Return (x, y) of the center of cell containing provided text 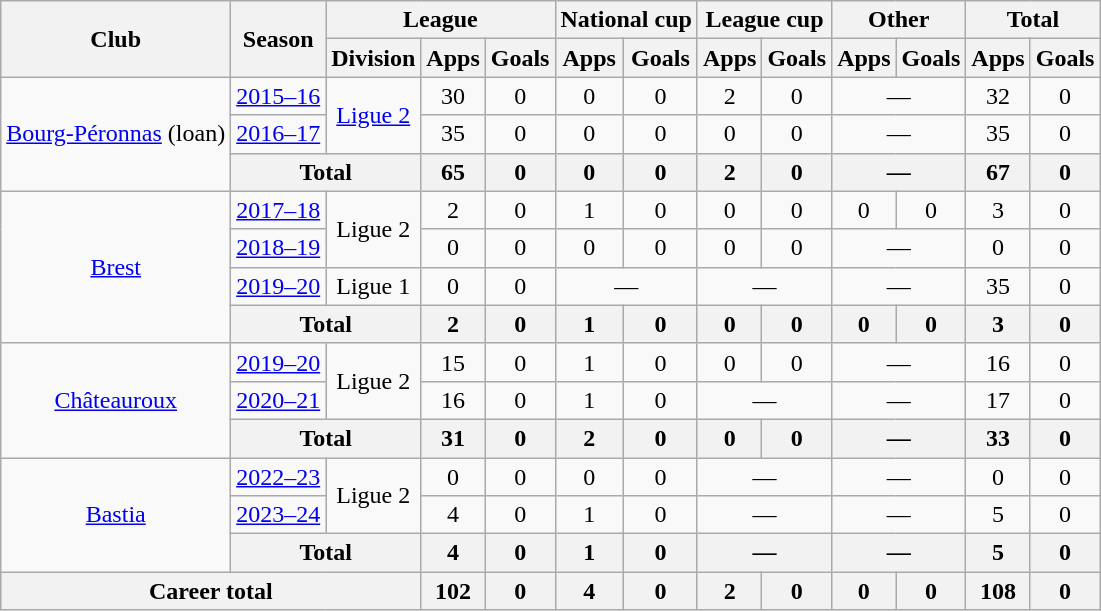
League (440, 20)
2023–24 (278, 515)
2020–21 (278, 400)
Division (374, 58)
33 (998, 438)
Club (116, 39)
Season (278, 39)
31 (453, 438)
67 (998, 172)
32 (998, 96)
2015–16 (278, 96)
15 (453, 362)
Other (899, 20)
Brest (116, 267)
17 (998, 400)
League cup (764, 20)
65 (453, 172)
30 (453, 96)
Châteauroux (116, 400)
Bastia (116, 515)
Ligue 1 (374, 286)
108 (998, 591)
Bourg-Péronnas (loan) (116, 134)
2016–17 (278, 134)
Career total (211, 591)
2017–18 (278, 210)
102 (453, 591)
National cup (626, 20)
2022–23 (278, 477)
2018–19 (278, 248)
